From the cell containing the given text, extract its center point as (X, Y) coordinate. 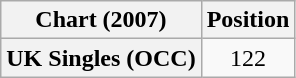
Chart (2007) (101, 20)
Position (248, 20)
UK Singles (OCC) (101, 58)
122 (248, 58)
